Capture the cell that displays the provided text and extract its [x, y] central coordinate. 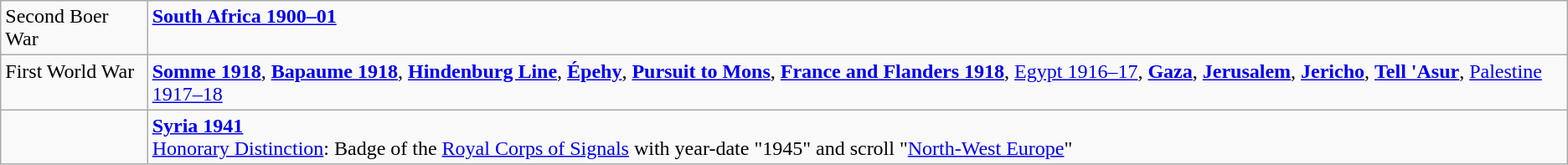
South Africa 1900–01 [858, 28]
First World War [74, 82]
Syria 1941Honorary Distinction: Badge of the Royal Corps of Signals with year-date "1945" and scroll "North-West Europe" [858, 137]
Second Boer War [74, 28]
